For the text-containing cell, return its midpoint in (x, y) coordinate format. 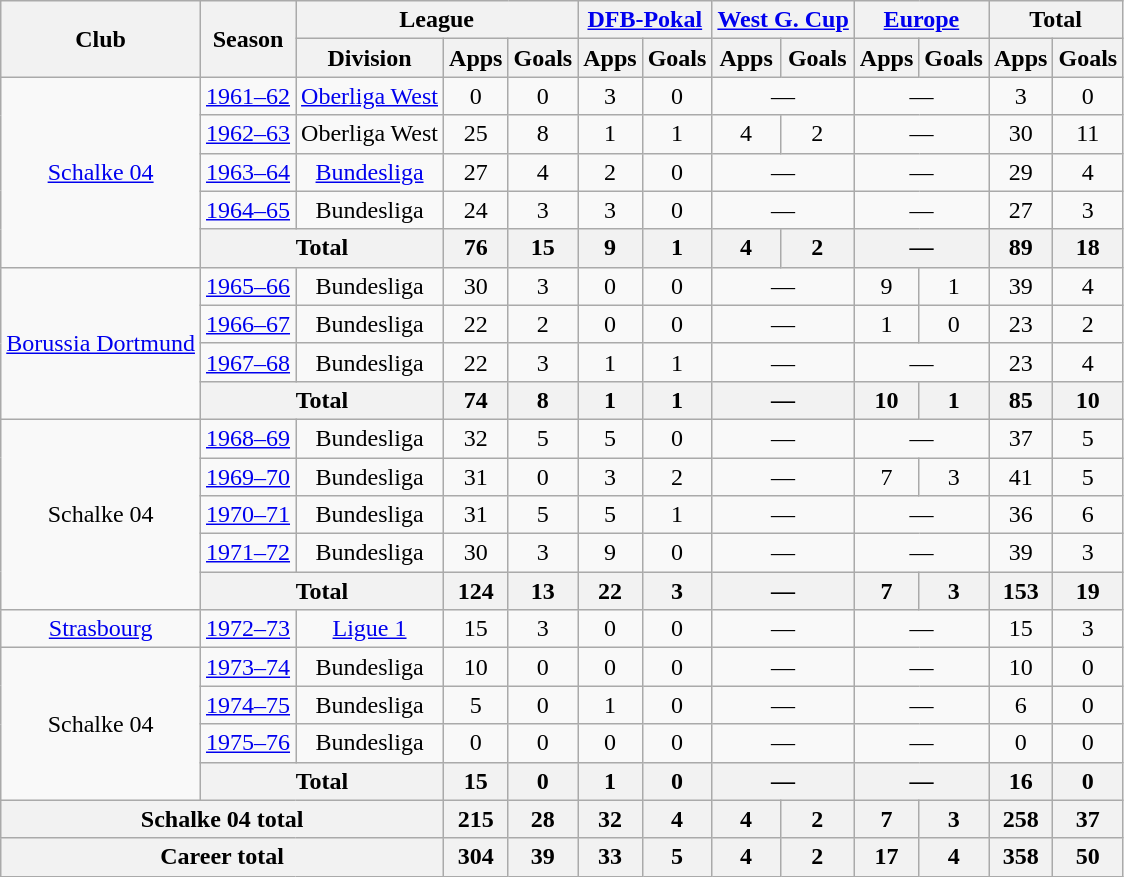
1970–71 (248, 515)
1974–75 (248, 705)
304 (476, 857)
153 (1020, 591)
DFB-Pokal (645, 20)
74 (476, 400)
1962–63 (248, 134)
1973–74 (248, 667)
85 (1020, 400)
Strasbourg (101, 629)
West G. Cup (783, 20)
41 (1020, 477)
11 (1088, 134)
1972–73 (248, 629)
Europe (921, 20)
1967–68 (248, 362)
1964–65 (248, 210)
28 (543, 819)
89 (1020, 248)
16 (1020, 781)
18 (1088, 248)
17 (886, 857)
19 (1088, 591)
25 (476, 134)
1966–67 (248, 324)
13 (543, 591)
Season (248, 39)
215 (476, 819)
Club (101, 39)
29 (1020, 172)
1963–64 (248, 172)
1971–72 (248, 553)
33 (610, 857)
1969–70 (248, 477)
76 (476, 248)
Career total (222, 857)
Ligue 1 (370, 629)
24 (476, 210)
1965–66 (248, 286)
36 (1020, 515)
1968–69 (248, 438)
358 (1020, 857)
League (437, 20)
50 (1088, 857)
258 (1020, 819)
Borussia Dortmund (101, 343)
1961–62 (248, 96)
1975–76 (248, 743)
124 (476, 591)
Schalke 04 total (222, 819)
Division (370, 58)
